Identify which cell holds the provided text, then report its (x, y) central coordinate. 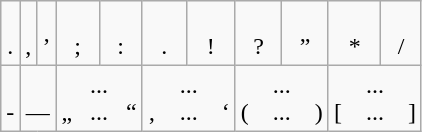
- (10, 98)
— (38, 98)
... [ ... ] (374, 98)
/ (401, 34)
’ (46, 34)
: (120, 34)
... ‚ ... ‘ (188, 98)
, (28, 34)
... „ ... “ (99, 98)
! (210, 34)
; (78, 34)
* (354, 34)
... ( ... ) (282, 98)
” (306, 34)
? (258, 34)
